Capture the cell that displays the provided text and extract its (x, y) central coordinate. 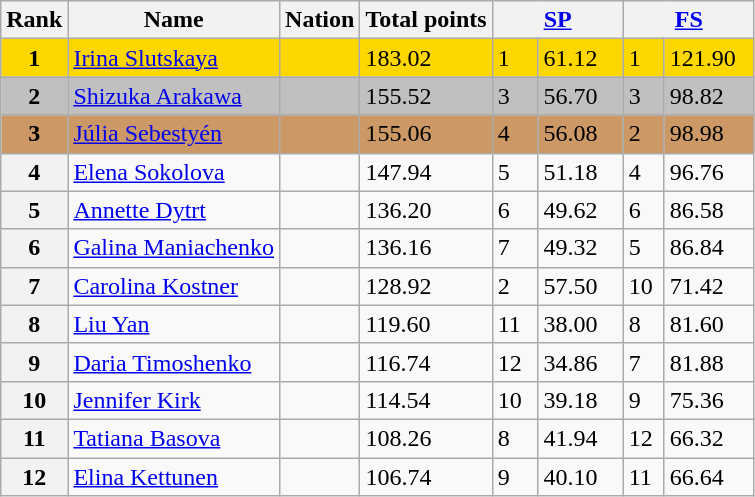
SP (558, 20)
38.00 (580, 324)
75.36 (709, 400)
61.12 (580, 58)
Elena Sokolova (174, 172)
98.82 (709, 96)
49.32 (580, 248)
FS (688, 20)
Irina Slutskaya (174, 58)
40.10 (580, 477)
Total points (426, 20)
119.60 (426, 324)
136.16 (426, 248)
57.50 (580, 286)
Carolina Kostner (174, 286)
155.52 (426, 96)
Tatiana Basova (174, 438)
116.74 (426, 362)
114.54 (426, 400)
Annette Dytrt (174, 210)
66.64 (709, 477)
Rank (34, 20)
Júlia Sebestyén (174, 134)
Nation (320, 20)
41.94 (580, 438)
51.18 (580, 172)
86.84 (709, 248)
71.42 (709, 286)
Jennifer Kirk (174, 400)
Elina Kettunen (174, 477)
Daria Timoshenko (174, 362)
147.94 (426, 172)
155.06 (426, 134)
66.32 (709, 438)
86.58 (709, 210)
Name (174, 20)
Galina Maniachenko (174, 248)
183.02 (426, 58)
106.74 (426, 477)
128.92 (426, 286)
56.70 (580, 96)
98.98 (709, 134)
81.88 (709, 362)
Liu Yan (174, 324)
96.76 (709, 172)
108.26 (426, 438)
81.60 (709, 324)
136.20 (426, 210)
49.62 (580, 210)
34.86 (580, 362)
56.08 (580, 134)
121.90 (709, 58)
39.18 (580, 400)
Shizuka Arakawa (174, 96)
